Capture the cell that displays the provided text and extract its (x, y) central coordinate. 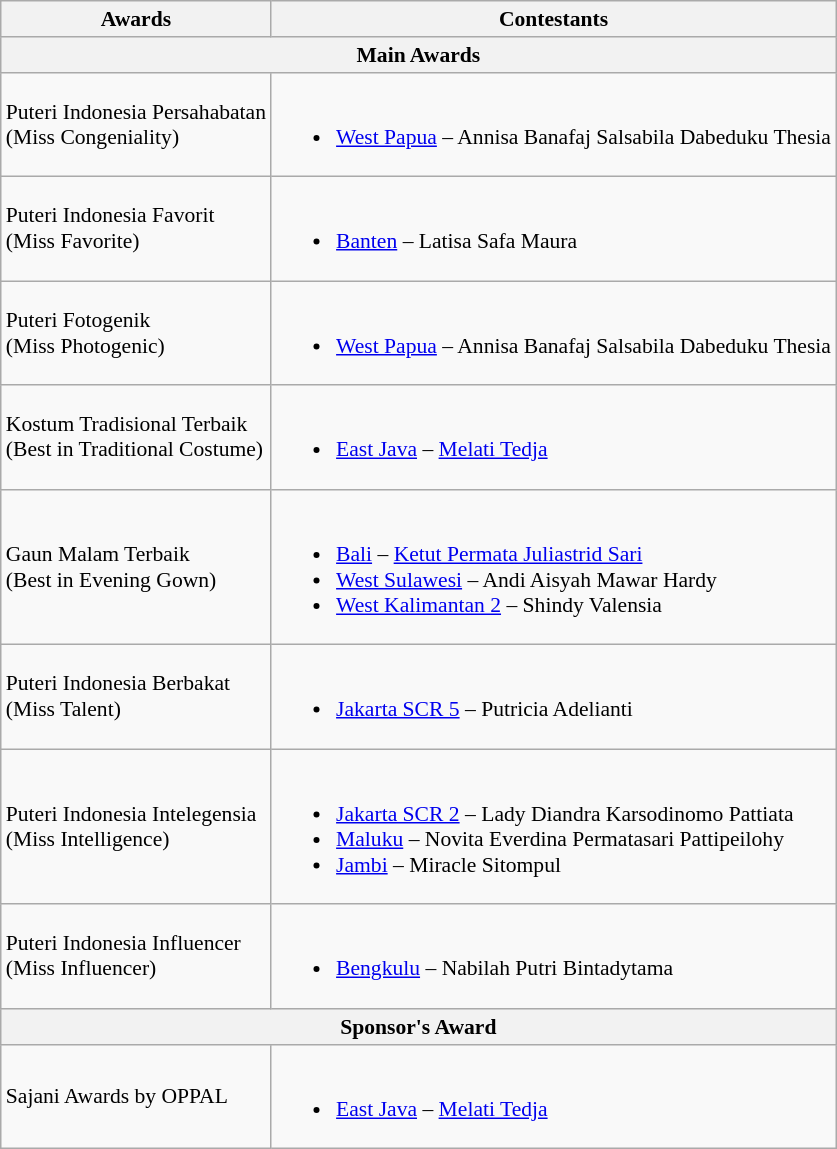
Puteri Indonesia Favorit(Miss Favorite) (136, 229)
Puteri Indonesia Persahabatan(Miss Congeniality) (136, 124)
Bengkulu – Nabilah Putri Bintadytama (554, 956)
Puteri Indonesia Influencer(Miss Influencer) (136, 956)
Puteri Indonesia Berbakat(Miss Talent) (136, 697)
Sajani Awards by OPPAL (136, 1096)
Awards (136, 19)
Banten – Latisa Safa Maura (554, 229)
Jakarta SCR 2 – Lady Diandra Karsodinomo Pattiata Maluku – Novita Everdina Permatasari Pattipeilohy Jambi – Miracle Sitompul (554, 826)
Gaun Malam Terbaik(Best in Evening Gown) (136, 568)
Puteri Fotogenik(Miss Photogenic) (136, 333)
Main Awards (418, 55)
Contestants (554, 19)
Kostum Tradisional Terbaik(Best in Traditional Costume) (136, 437)
Puteri Indonesia Intelegensia(Miss Intelligence) (136, 826)
Bali – Ketut Permata Juliastrid Sari West Sulawesi – Andi Aisyah Mawar Hardy West Kalimantan 2 – Shindy Valensia (554, 568)
Sponsor's Award (418, 1027)
Jakarta SCR 5 – Putricia Adelianti (554, 697)
